Scan for the cell matching the given text and deliver its (x, y) coordinate at center. 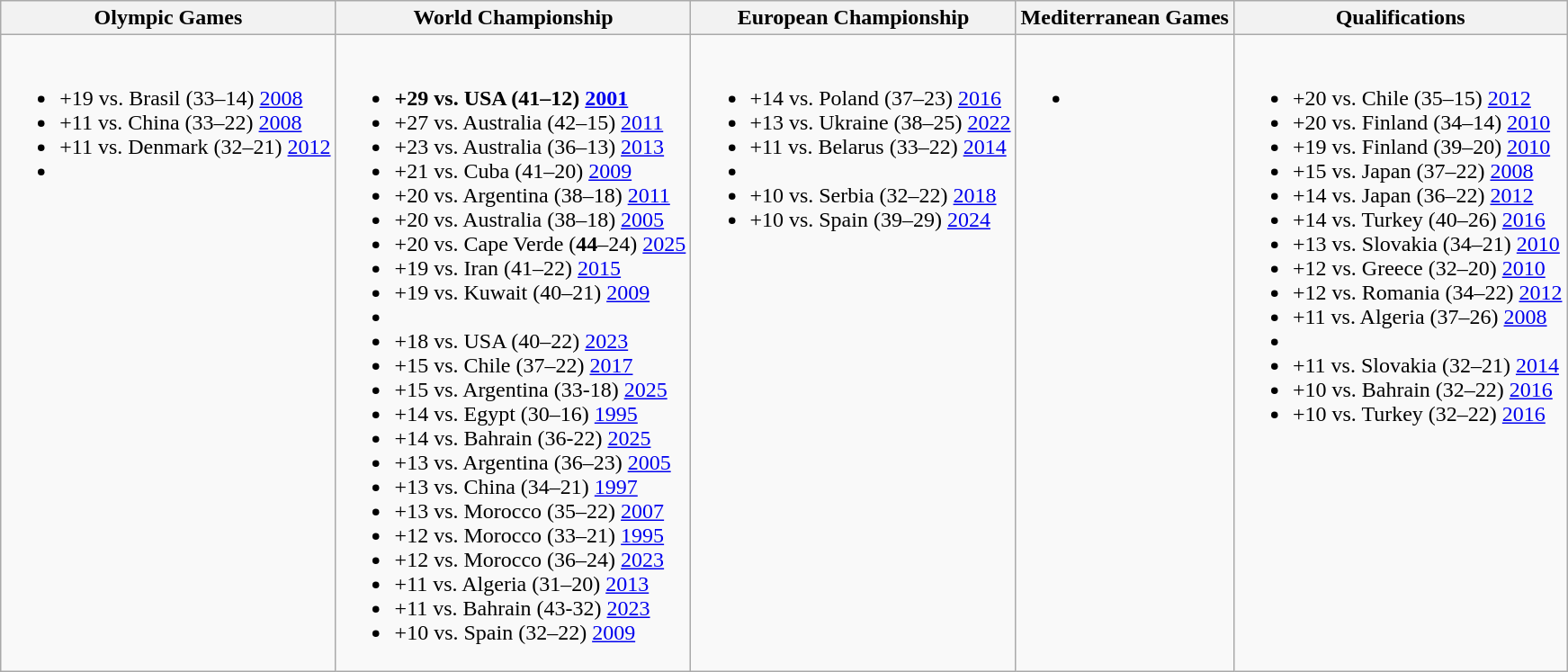
+19 vs. Brasil (33–14) 2008+11 vs. China (33–22) 2008+11 vs. Denmark (32–21) 2012 (168, 353)
World Championship (513, 18)
Qualifications (1400, 18)
Mediterranean Games (1124, 18)
European Championship (853, 18)
+14 vs. Poland (37–23) 2016+13 vs. Ukraine (38–25) 2022+11 vs. Belarus (33–22) 2014+10 vs. Serbia (32–22) 2018+10 vs. Spain (39–29) 2024 (853, 353)
Olympic Games (168, 18)
